Output the [X, Y] coordinate of the center of the cell containing the given text.  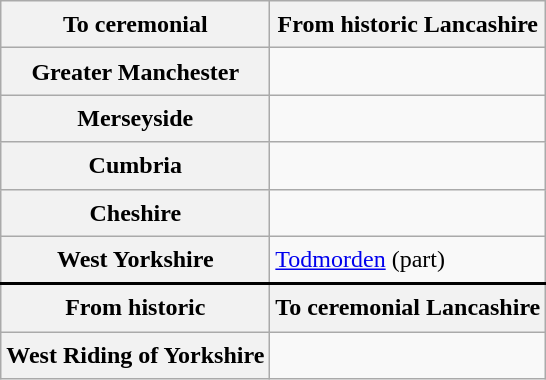
Todmorden (part) [408, 260]
West Yorkshire [136, 260]
Cumbria [136, 166]
From historic Lancashire [408, 24]
To ceremonial [136, 24]
To ceremonial Lancashire [408, 308]
From historic [136, 308]
Merseyside [136, 118]
Cheshire [136, 212]
West Riding of Yorkshire [136, 356]
Greater Manchester [136, 72]
